Provide the (x, y) coordinate of the cell's center where the given text is located.  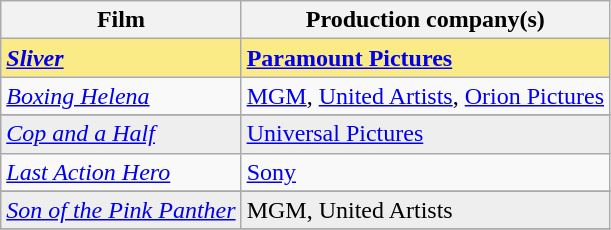
Sliver (121, 58)
Universal Pictures (425, 134)
Production company(s) (425, 20)
Boxing Helena (121, 96)
Film (121, 20)
MGM, United Artists (425, 210)
Cop and a Half (121, 134)
MGM, United Artists, Orion Pictures (425, 96)
Paramount Pictures (425, 58)
Sony (425, 172)
Son of the Pink Panther (121, 210)
Last Action Hero (121, 172)
